Detect which cell encompasses the target text, then output its [X, Y] center coordinate. 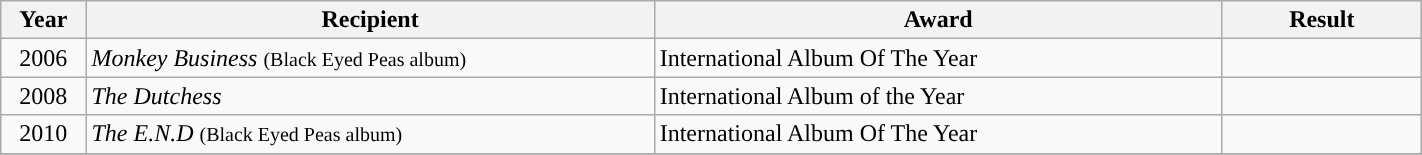
Monkey Business (Black Eyed Peas album) [370, 58]
2008 [44, 96]
Year [44, 20]
The Dutchess [370, 96]
Recipient [370, 20]
2010 [44, 134]
International Album of the Year [938, 96]
Award [938, 20]
2006 [44, 58]
Result [1322, 20]
The E.N.D (Black Eyed Peas album) [370, 134]
